Scan for the cell matching the given text and deliver its [x, y] coordinate at center. 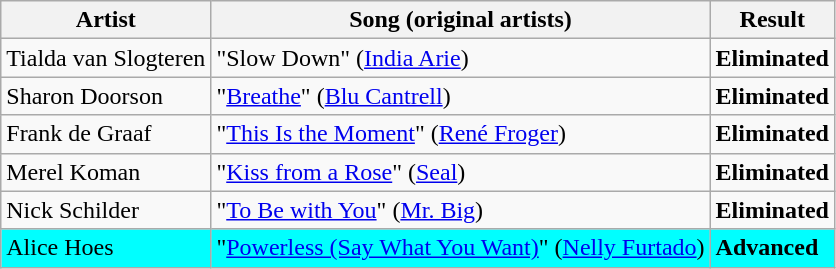
"To Be with You" (Mr. Big) [460, 210]
"Powerless (Say What You Want)" (Nelly Furtado) [460, 248]
Artist [106, 20]
Song (original artists) [460, 20]
Merel Koman [106, 172]
Alice Hoes [106, 248]
"Breathe" (Blu Cantrell) [460, 96]
Advanced [772, 248]
Frank de Graaf [106, 134]
Result [772, 20]
"Slow Down" (India Arie) [460, 58]
"This Is the Moment" (René Froger) [460, 134]
Sharon Doorson [106, 96]
Nick Schilder [106, 210]
"Kiss from a Rose" (Seal) [460, 172]
Tialda van Slogteren [106, 58]
